For the text-containing cell, return its midpoint in [X, Y] coordinate format. 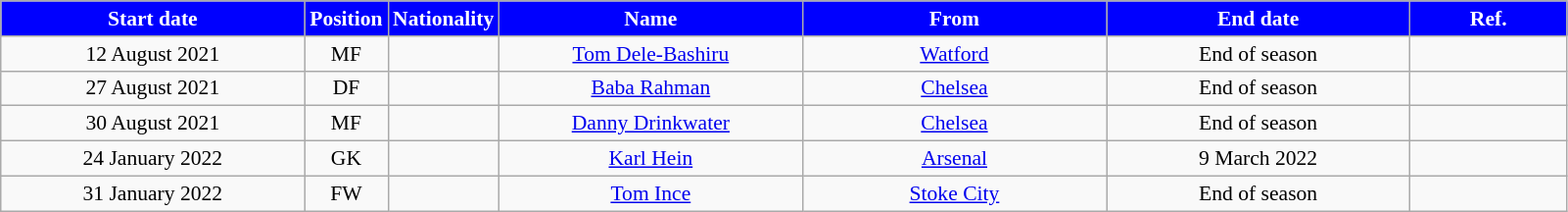
12 August 2021 [153, 54]
Karl Hein [650, 159]
GK [347, 159]
27 August 2021 [153, 88]
Arsenal [954, 159]
Tom Dele-Bashiru [650, 54]
Tom Ince [650, 193]
Position [347, 19]
Stoke City [954, 193]
24 January 2022 [153, 159]
30 August 2021 [153, 124]
From [954, 19]
Watford [954, 54]
End date [1259, 19]
Name [650, 19]
9 March 2022 [1259, 159]
Baba Rahman [650, 88]
31 January 2022 [153, 193]
FW [347, 193]
Danny Drinkwater [650, 124]
DF [347, 88]
Nationality [443, 19]
Start date [153, 19]
Ref. [1489, 19]
